Search for the cell housing the specified text and yield its (x, y) center coordinate. 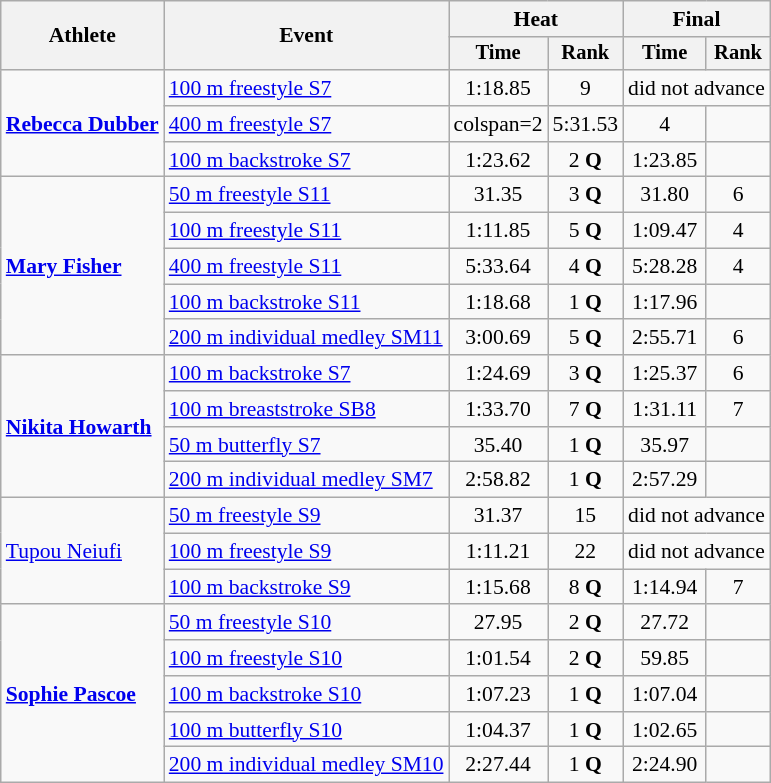
1:11.85 (498, 231)
1:11.21 (498, 552)
Event (306, 36)
Sophie Pascoe (82, 694)
1:18.68 (498, 302)
1:15.68 (498, 587)
50 m freestyle S11 (306, 195)
100 m backstroke S11 (306, 302)
8 Q (586, 587)
22 (586, 552)
1:07.23 (498, 694)
colspan=2 (498, 124)
Tupou Neiufi (82, 552)
50 m freestyle S9 (306, 516)
50 m freestyle S10 (306, 623)
Heat (536, 19)
200 m individual medley SM7 (306, 480)
31.37 (498, 516)
1:33.70 (498, 409)
1:24.69 (498, 373)
27.72 (664, 623)
7 Q (586, 409)
100 m breaststroke SB8 (306, 409)
1:17.96 (664, 302)
2:55.71 (664, 338)
2:57.29 (664, 480)
31.80 (664, 195)
1:04.37 (498, 730)
400 m freestyle S11 (306, 267)
9 (586, 88)
1:02.65 (664, 730)
100 m freestyle S9 (306, 552)
1:01.54 (498, 658)
4 Q (586, 267)
2:27.44 (498, 765)
1:23.85 (664, 160)
Final (696, 19)
100 m backstroke S10 (306, 694)
1:07.04 (664, 694)
35.97 (664, 445)
100 m backstroke S9 (306, 587)
50 m butterfly S7 (306, 445)
Mary Fisher (82, 266)
1:31.11 (664, 409)
31.35 (498, 195)
100 m freestyle S11 (306, 231)
59.85 (664, 658)
400 m freestyle S7 (306, 124)
Athlete (82, 36)
2:24.90 (664, 765)
100 m butterfly S10 (306, 730)
100 m freestyle S10 (306, 658)
27.95 (498, 623)
1:25.37 (664, 373)
1:14.94 (664, 587)
15 (586, 516)
35.40 (498, 445)
2:58.82 (498, 480)
3:00.69 (498, 338)
1:09.47 (664, 231)
5:31.53 (586, 124)
Nikita Howarth (82, 426)
200 m individual medley SM10 (306, 765)
5:28.28 (664, 267)
1:23.62 (498, 160)
100 m freestyle S7 (306, 88)
Rebecca Dubber (82, 124)
200 m individual medley SM11 (306, 338)
5:33.64 (498, 267)
1:18.85 (498, 88)
